Identify which cell holds the provided text, then report its [x, y] central coordinate. 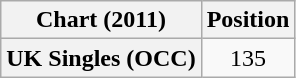
UK Singles (OCC) [101, 58]
Chart (2011) [101, 20]
Position [248, 20]
135 [248, 58]
